Pinpoint the cell where the given text exists, returning its (X, Y) midpoint coordinate. 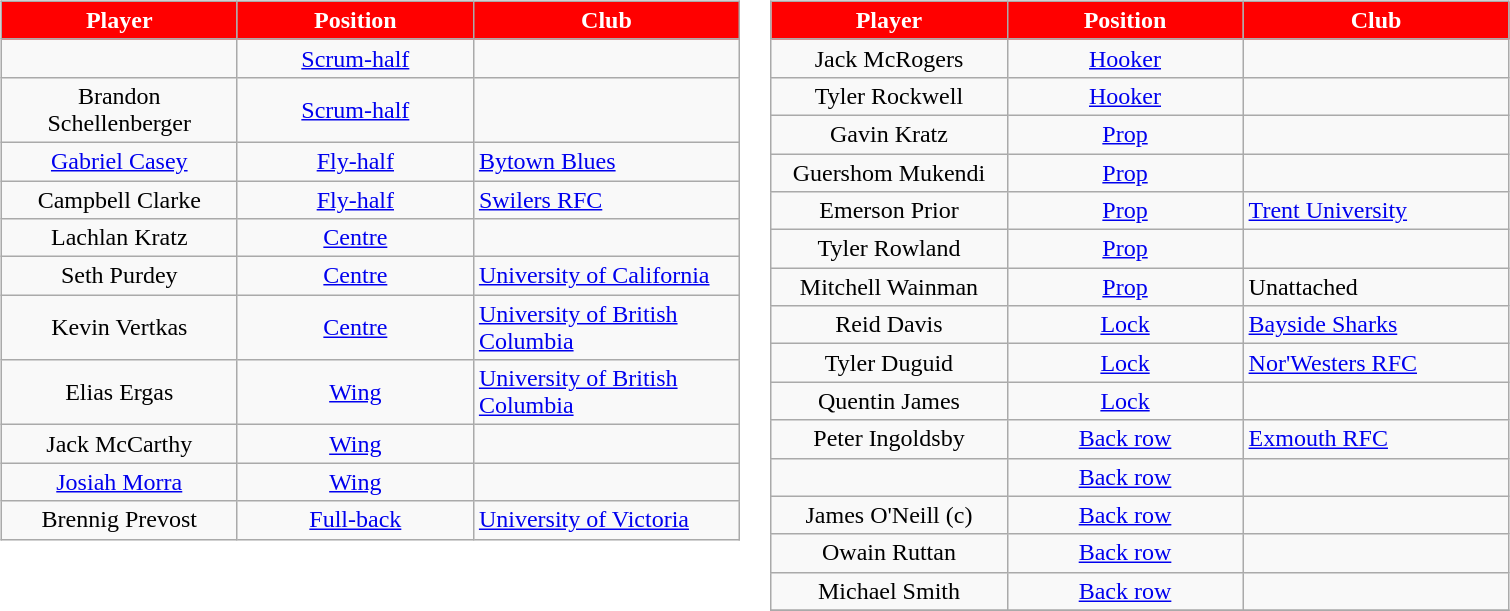
Gavin Kratz (889, 134)
Exmouth RFC (1376, 439)
James O'Neill (c) (889, 515)
Kevin Vertkas (119, 328)
Guershom Mukendi (889, 173)
Seth Purdey (119, 276)
Jack McCarthy (119, 444)
Josiah Morra (119, 482)
Nor'Westers RFC (1376, 363)
Lachlan Kratz (119, 238)
Bayside Sharks (1376, 325)
University of Victoria (606, 520)
University of California (606, 276)
Unattached (1376, 287)
Tyler Duguid (889, 363)
Michael Smith (889, 591)
Tyler Rockwell (889, 96)
Peter Ingoldsby (889, 439)
Elias Ergas (119, 392)
Brandon Schellenberger (119, 110)
Brennig Prevost (119, 520)
Owain Ruttan (889, 553)
Swilers RFC (606, 199)
Reid Davis (889, 325)
Trent University (1376, 211)
Quentin James (889, 401)
Bytown Blues (606, 161)
Gabriel Casey (119, 161)
Full-back (355, 520)
Mitchell Wainman (889, 287)
Jack McRogers (889, 58)
Tyler Rowland (889, 249)
Emerson Prior (889, 211)
Campbell Clarke (119, 199)
